Detect which cell encompasses the target text, then output its (X, Y) center coordinate. 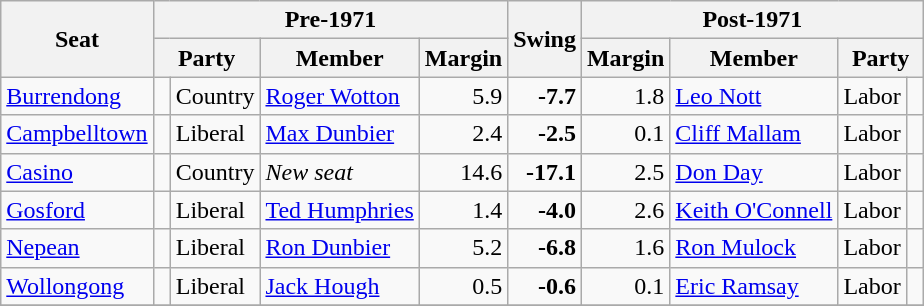
1.4 (463, 210)
-6.8 (545, 248)
Jack Hough (340, 286)
New seat (340, 172)
1.6 (625, 248)
0.5 (463, 286)
Cliff Mallam (754, 134)
Wollongong (77, 286)
Gosford (77, 210)
5.2 (463, 248)
2.6 (625, 210)
-2.5 (545, 134)
Swing (545, 39)
Burrendong (77, 96)
Casino (77, 172)
Don Day (754, 172)
-4.0 (545, 210)
Pre-1971 (330, 20)
Leo Nott (754, 96)
Post-1971 (752, 20)
14.6 (463, 172)
-17.1 (545, 172)
1.8 (625, 96)
Campbelltown (77, 134)
Keith O'Connell (754, 210)
Ron Mulock (754, 248)
-0.6 (545, 286)
Seat (77, 39)
Ron Dunbier (340, 248)
2.5 (625, 172)
-7.7 (545, 96)
5.9 (463, 96)
Roger Wotton (340, 96)
Ted Humphries (340, 210)
Max Dunbier (340, 134)
2.4 (463, 134)
Nepean (77, 248)
Eric Ramsay (754, 286)
